Capture the cell that displays the provided text and extract its (X, Y) central coordinate. 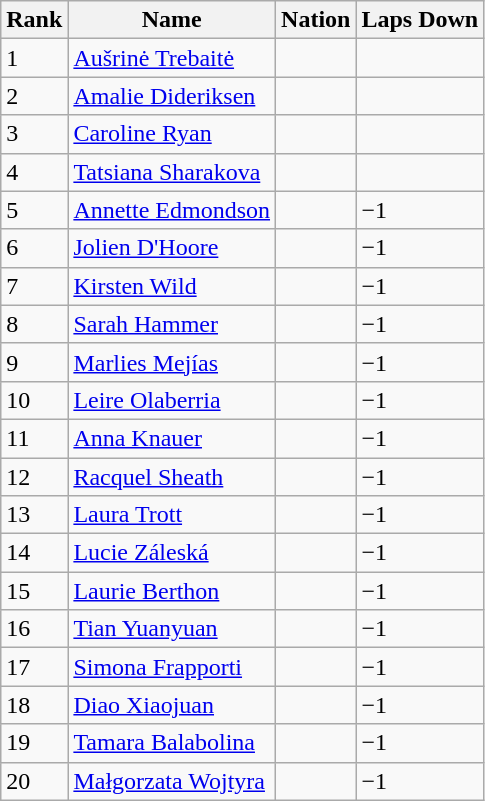
Tian Yuanyuan (172, 629)
11 (34, 438)
Marlies Mejías (172, 362)
20 (34, 781)
1 (34, 58)
Annette Edmondson (172, 210)
8 (34, 324)
16 (34, 629)
5 (34, 210)
4 (34, 172)
6 (34, 248)
9 (34, 362)
13 (34, 515)
17 (34, 667)
10 (34, 400)
Anna Knauer (172, 438)
3 (34, 134)
14 (34, 553)
Sarah Hammer (172, 324)
Name (172, 20)
Laura Trott (172, 515)
Rank (34, 20)
Laps Down (420, 20)
18 (34, 705)
Racquel Sheath (172, 477)
Simona Frapporti (172, 667)
12 (34, 477)
Kirsten Wild (172, 286)
Lucie Záleská (172, 553)
2 (34, 96)
Diao Xiaojuan (172, 705)
Małgorzata Wojtyra (172, 781)
Jolien D'Hoore (172, 248)
Amalie Dideriksen (172, 96)
Tatsiana Sharakova (172, 172)
Tamara Balabolina (172, 743)
Caroline Ryan (172, 134)
Leire Olaberria (172, 400)
Laurie Berthon (172, 591)
Nation (316, 20)
7 (34, 286)
Aušrinė Trebaitė (172, 58)
19 (34, 743)
15 (34, 591)
